Determine the (X, Y) coordinate at the center of the cell enclosing the given text.  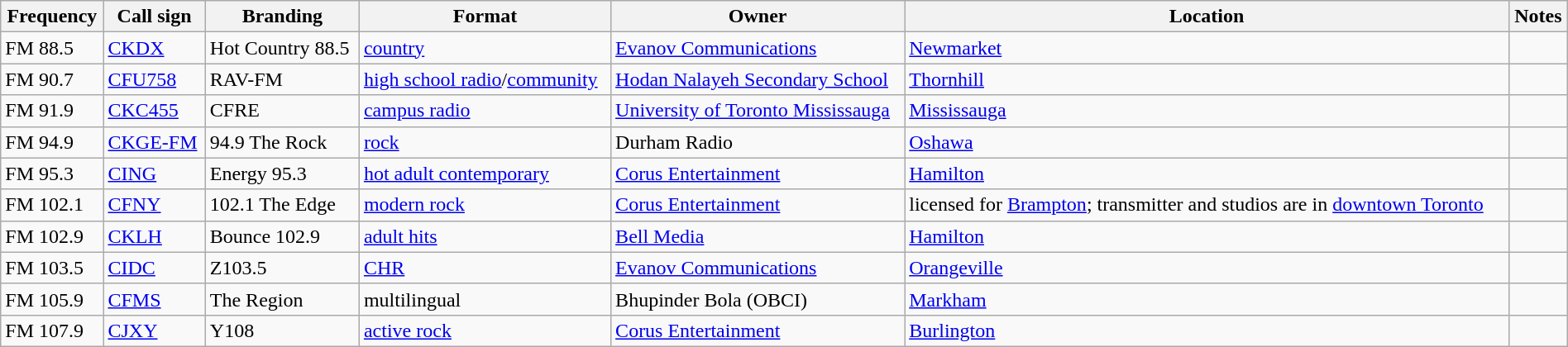
Orangeville (1207, 268)
RAV-FM (282, 79)
Branding (282, 17)
Thornhill (1207, 79)
modern rock (485, 205)
Call sign (154, 17)
94.9 The Rock (282, 142)
FM 94.9 (52, 142)
Hot Country 88.5 (282, 48)
CKC455 (154, 111)
CJXY (154, 330)
Burlington (1207, 330)
CKDX (154, 48)
CFNY (154, 205)
multilingual (485, 299)
active rock (485, 330)
licensed for Brampton; transmitter and studios are in downtown Toronto (1207, 205)
rock (485, 142)
The Region (282, 299)
University of Toronto Mississauga (758, 111)
Z103.5 (282, 268)
FM 88.5 (52, 48)
Bell Media (758, 236)
CKLH (154, 236)
Newmarket (1207, 48)
high school radio/community (485, 79)
CFU758 (154, 79)
Energy 95.3 (282, 173)
CIDC (154, 268)
Durham Radio (758, 142)
Y108 (282, 330)
Markham (1207, 299)
FM 95.3 (52, 173)
Mississauga (1207, 111)
CHR (485, 268)
CFRE (282, 111)
CING (154, 173)
FM 102.9 (52, 236)
adult hits (485, 236)
Bounce 102.9 (282, 236)
FM 105.9 (52, 299)
CKGE-FM (154, 142)
Location (1207, 17)
Frequency (52, 17)
FM 91.9 (52, 111)
hot adult contemporary (485, 173)
country (485, 48)
Bhupinder Bola (OBCI) (758, 299)
Oshawa (1207, 142)
Hodan Nalayeh Secondary School (758, 79)
Owner (758, 17)
CFMS (154, 299)
campus radio (485, 111)
Format (485, 17)
FM 90.7 (52, 79)
FM 102.1 (52, 205)
102.1 The Edge (282, 205)
Notes (1538, 17)
FM 107.9 (52, 330)
FM 103.5 (52, 268)
